Return (X, Y) of the center of cell containing provided text 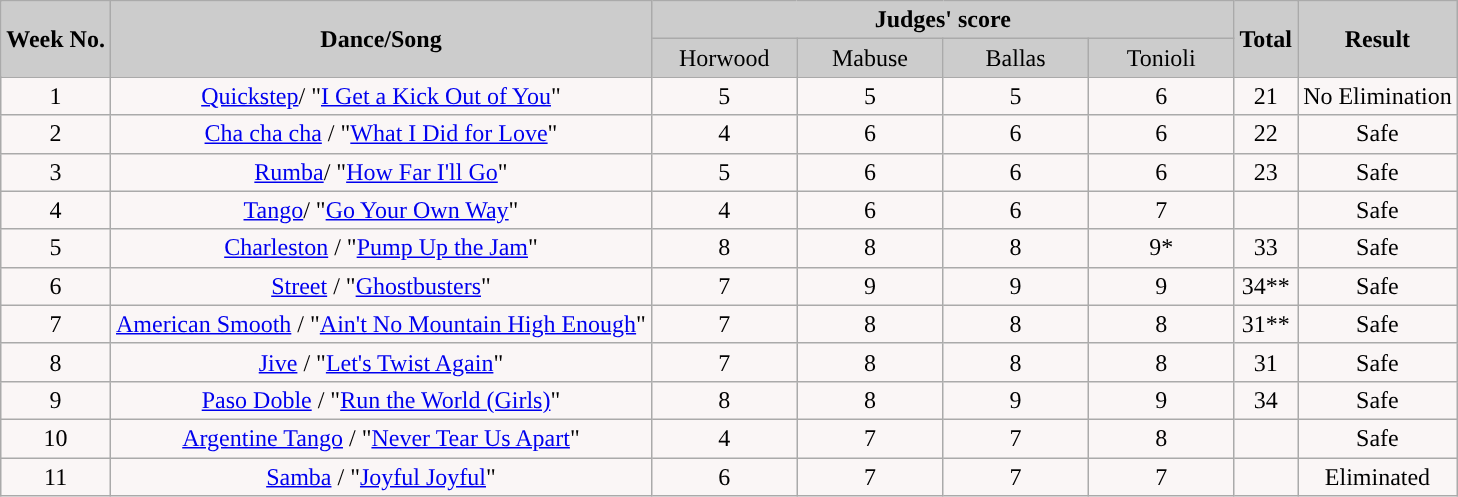
1 (56, 96)
Ballas (1016, 58)
Street / "Ghostbusters" (380, 286)
22 (1266, 134)
Rumba/ "How Far I'll Go" (380, 172)
No Elimination (1378, 96)
Jive / "Let's Twist Again" (380, 362)
9* (1161, 248)
Tango/ "Go Your Own Way" (380, 210)
Samba / "Joyful Joyful" (380, 477)
31** (1266, 324)
11 (56, 477)
Horwood (724, 58)
Total (1266, 39)
3 (56, 172)
Mabuse (870, 58)
Charleston / "Pump Up the Jam" (380, 248)
Argentine Tango / "Never Tear Us Apart" (380, 438)
10 (56, 438)
Quickstep/ "I Get a Kick Out of You" (380, 96)
Week No. (56, 39)
Paso Doble / "Run the World (Girls)" (380, 400)
Eliminated (1378, 477)
23 (1266, 172)
Dance/Song (380, 39)
Result (1378, 39)
Cha cha cha / "What I Did for Love" (380, 134)
Tonioli (1161, 58)
2 (56, 134)
American Smooth / "Ain't No Mountain High Enough" (380, 324)
Judges' score (942, 20)
31 (1266, 362)
34** (1266, 286)
34 (1266, 400)
33 (1266, 248)
21 (1266, 96)
